Find where the given text appears and provide that cell's center as [X, Y] coordinate. 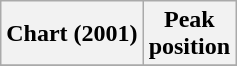
Peakposition [189, 34]
Chart (2001) [72, 34]
